Detect which cell encompasses the target text, then output its [X, Y] center coordinate. 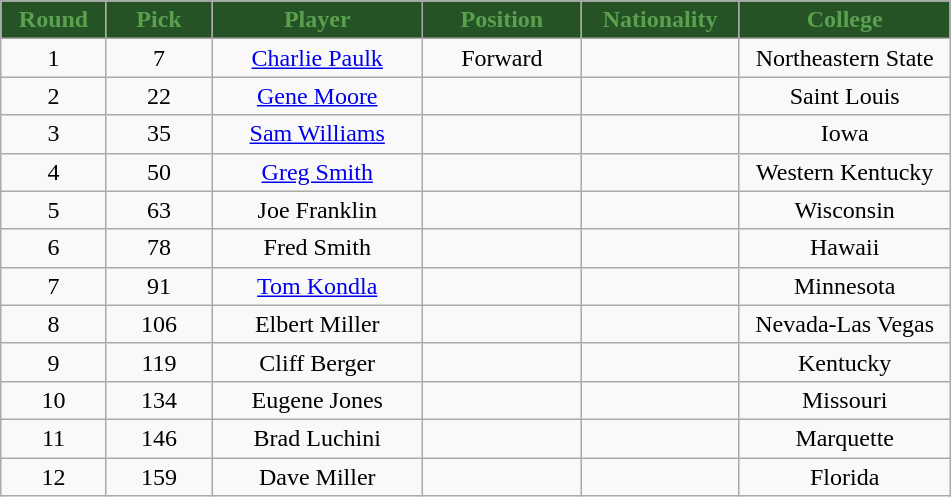
146 [158, 438]
5 [54, 210]
Sam Williams [318, 134]
Round [54, 20]
106 [158, 324]
Player [318, 20]
Saint Louis [844, 96]
11 [54, 438]
Position [502, 20]
Eugene Jones [318, 400]
159 [158, 477]
Nevada-Las Vegas [844, 324]
Fred Smith [318, 248]
Brad Luchini [318, 438]
35 [158, 134]
Wisconsin [844, 210]
Nationality [660, 20]
Tom Kondla [318, 286]
College [844, 20]
Minnesota [844, 286]
22 [158, 96]
63 [158, 210]
2 [54, 96]
6 [54, 248]
Dave Miller [318, 477]
Kentucky [844, 362]
9 [54, 362]
78 [158, 248]
119 [158, 362]
Hawaii [844, 248]
50 [158, 172]
Iowa [844, 134]
Joe Franklin [318, 210]
Pick [158, 20]
10 [54, 400]
Western Kentucky [844, 172]
Forward [502, 58]
Greg Smith [318, 172]
Florida [844, 477]
1 [54, 58]
8 [54, 324]
91 [158, 286]
Charlie Paulk [318, 58]
Cliff Berger [318, 362]
Missouri [844, 400]
Gene Moore [318, 96]
4 [54, 172]
12 [54, 477]
3 [54, 134]
Northeastern State [844, 58]
Marquette [844, 438]
134 [158, 400]
Elbert Miller [318, 324]
